Extract the (X, Y) coordinate from the center of the cell holding the provided text.  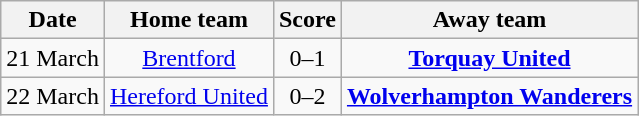
Hereford United (188, 96)
Wolverhampton Wanderers (489, 96)
Date (53, 20)
0–1 (307, 58)
0–2 (307, 96)
Home team (188, 20)
Away team (489, 20)
21 March (53, 58)
Score (307, 20)
Brentford (188, 58)
Torquay United (489, 58)
22 March (53, 96)
